From the cell containing the given text, extract its center point as (x, y) coordinate. 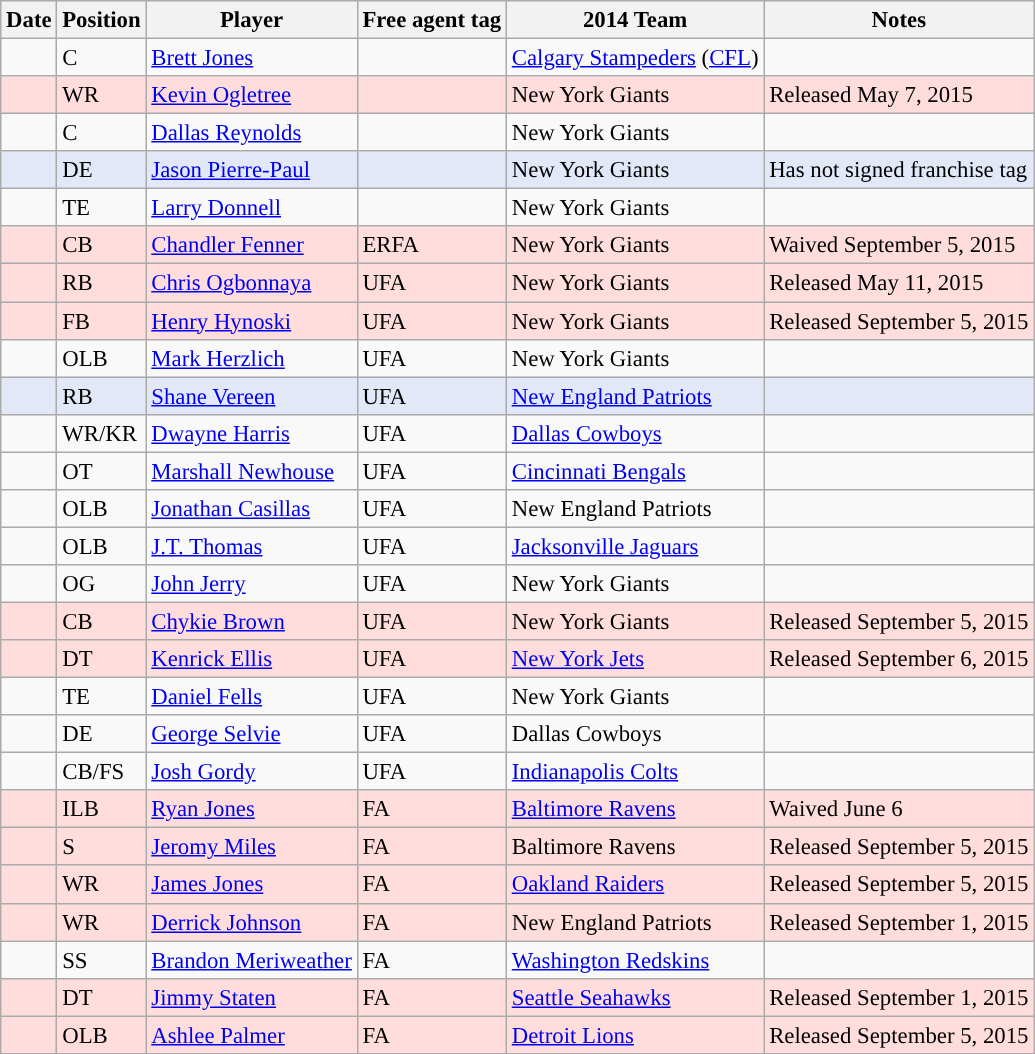
S (102, 847)
J.T. Thomas (252, 546)
Notes (899, 20)
Dallas Reynolds (252, 133)
Chykie Brown (252, 621)
Larry Donnell (252, 208)
Has not signed franchise tag (899, 170)
WR/KR (102, 433)
Marshall Newhouse (252, 471)
Detroit Lions (634, 1035)
Indianapolis Colts (634, 772)
Jeromy Miles (252, 847)
2014 Team (634, 20)
OT (102, 471)
Player (252, 20)
Chris Ogbonnaya (252, 283)
Waived September 5, 2015 (899, 245)
Jacksonville Jaguars (634, 546)
New York Jets (634, 659)
OG (102, 584)
Daniel Fells (252, 697)
Ryan Jones (252, 809)
Washington Redskins (634, 960)
Jimmy Staten (252, 997)
FB (102, 321)
Mark Herzlich (252, 358)
Jonathan Casillas (252, 509)
Waived June 6 (899, 809)
Shane Vereen (252, 396)
John Jerry (252, 584)
Oakland Raiders (634, 885)
Cincinnati Bengals (634, 471)
Chandler Fenner (252, 245)
Henry Hynoski (252, 321)
Released May 11, 2015 (899, 283)
Free agent tag (432, 20)
James Jones (252, 885)
Calgary Stampeders (CFL) (634, 58)
Released May 7, 2015 (899, 95)
Kevin Ogletree (252, 95)
SS (102, 960)
ILB (102, 809)
Dwayne Harris (252, 433)
ERFA (432, 245)
Kenrick Ellis (252, 659)
Date (29, 20)
Brandon Meriweather (252, 960)
Brett Jones (252, 58)
Ashlee Palmer (252, 1035)
Jason Pierre-Paul (252, 170)
Josh Gordy (252, 772)
CB/FS (102, 772)
Position (102, 20)
Seattle Seahawks (634, 997)
Released September 6, 2015 (899, 659)
George Selvie (252, 734)
Derrick Johnson (252, 922)
